Identify which cell holds the provided text, then report its [X, Y] central coordinate. 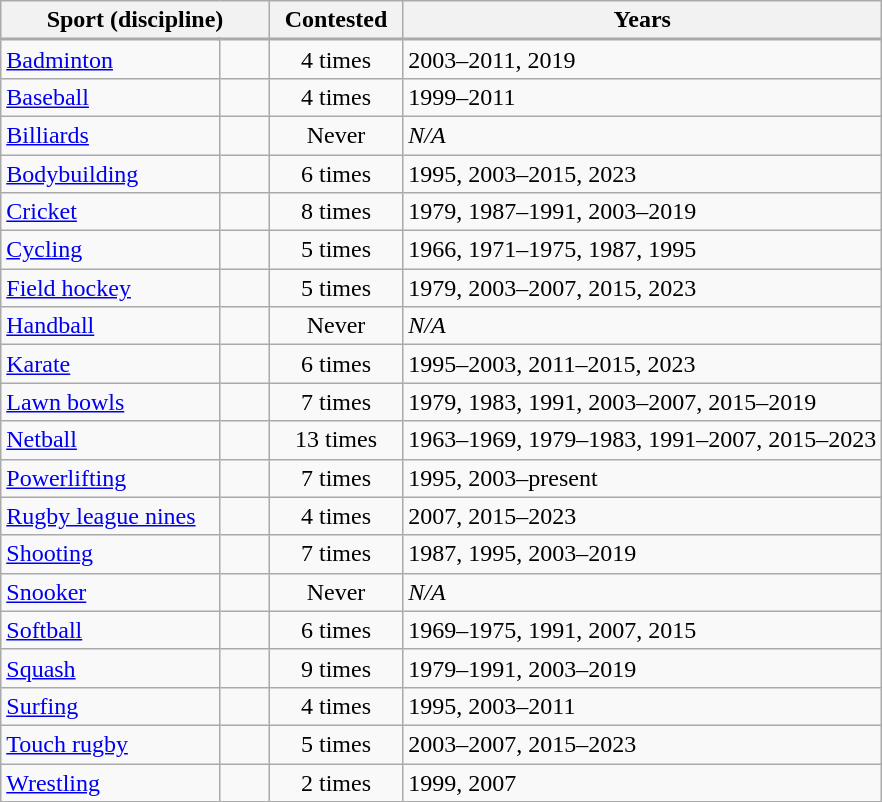
Powerlifting [110, 478]
Cycling [110, 250]
Snooker [110, 592]
Contested [336, 20]
Karate [110, 364]
9 times [336, 668]
Baseball [110, 97]
Sport (discipline) [135, 20]
1963–1969, 1979–1983, 1991–2007, 2015–2023 [642, 440]
Cricket [110, 212]
Handball [110, 326]
1987, 1995, 2003–2019 [642, 554]
1966, 1971–1975, 1987, 1995 [642, 250]
1999–2011 [642, 97]
13 times [336, 440]
1995, 2003–present [642, 478]
2003–2011, 2019 [642, 59]
Billiards [110, 135]
1995, 2003–2015, 2023 [642, 173]
Lawn bowls [110, 402]
1999, 2007 [642, 783]
Shooting [110, 554]
Touch rugby [110, 744]
2 times [336, 783]
1995–2003, 2011–2015, 2023 [642, 364]
2003–2007, 2015–2023 [642, 744]
8 times [336, 212]
Bodybuilding [110, 173]
1979, 1983, 1991, 2003–2007, 2015–2019 [642, 402]
Squash [110, 668]
Netball [110, 440]
1969–1975, 1991, 2007, 2015 [642, 630]
Surfing [110, 706]
2007, 2015–2023 [642, 516]
Field hockey [110, 288]
1995, 2003–2011 [642, 706]
Badminton [110, 59]
Rugby league nines [110, 516]
1979–1991, 2003–2019 [642, 668]
Softball [110, 630]
1979, 2003–2007, 2015, 2023 [642, 288]
Years [642, 20]
Wrestling [110, 783]
1979, 1987–1991, 2003–2019 [642, 212]
